Extract the (x, y) coordinate from the center of the cell holding the provided text.  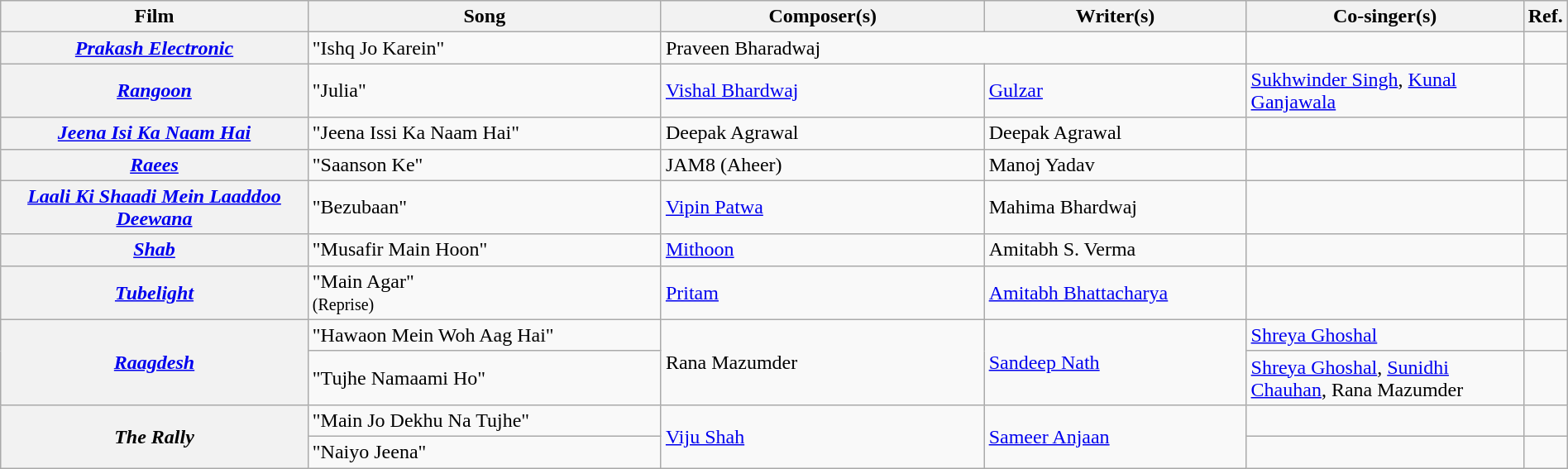
"Julia" (485, 91)
JAM8 (Aheer) (822, 165)
Sandeep Nath (1115, 362)
"Main Jo Dekhu Na Tujhe" (485, 420)
The Rally (155, 436)
Prakash Electronic (155, 48)
"Bezubaan" (485, 207)
"Ishq Jo Karein" (485, 48)
"Saanson Ke" (485, 165)
Amitabh Bhattacharya (1115, 293)
Raagdesh (155, 362)
"Hawaon Mein Woh Aag Hai" (485, 335)
Rangoon (155, 91)
Vipin Patwa (822, 207)
Ref. (1545, 17)
"Main Agar"(Reprise) (485, 293)
Gulzar (1115, 91)
"Tujhe Namaami Ho" (485, 377)
Laali Ki Shaadi Mein Laaddoo Deewana (155, 207)
Amitabh S. Verma (1115, 250)
Manoj Yadav (1115, 165)
Vishal Bhardwaj (822, 91)
Shreya Ghoshal (1384, 335)
Song (485, 17)
Tubelight (155, 293)
Praveen Bharadwaj (954, 48)
Jeena Isi Ka Naam Hai (155, 133)
Rana Mazumder (822, 362)
Co-singer(s) (1384, 17)
"Naiyo Jeena" (485, 452)
Raees (155, 165)
"Musafir Main Hoon" (485, 250)
Shab (155, 250)
Composer(s) (822, 17)
Film (155, 17)
Sameer Anjaan (1115, 436)
Shreya Ghoshal, Sunidhi Chauhan, Rana Mazumder (1384, 377)
Mithoon (822, 250)
Writer(s) (1115, 17)
Sukhwinder Singh, Kunal Ganjawala (1384, 91)
Pritam (822, 293)
Viju Shah (822, 436)
"Jeena Issi Ka Naam Hai" (485, 133)
Mahima Bhardwaj (1115, 207)
